Find where the given text appears and provide that cell's center as (X, Y) coordinate. 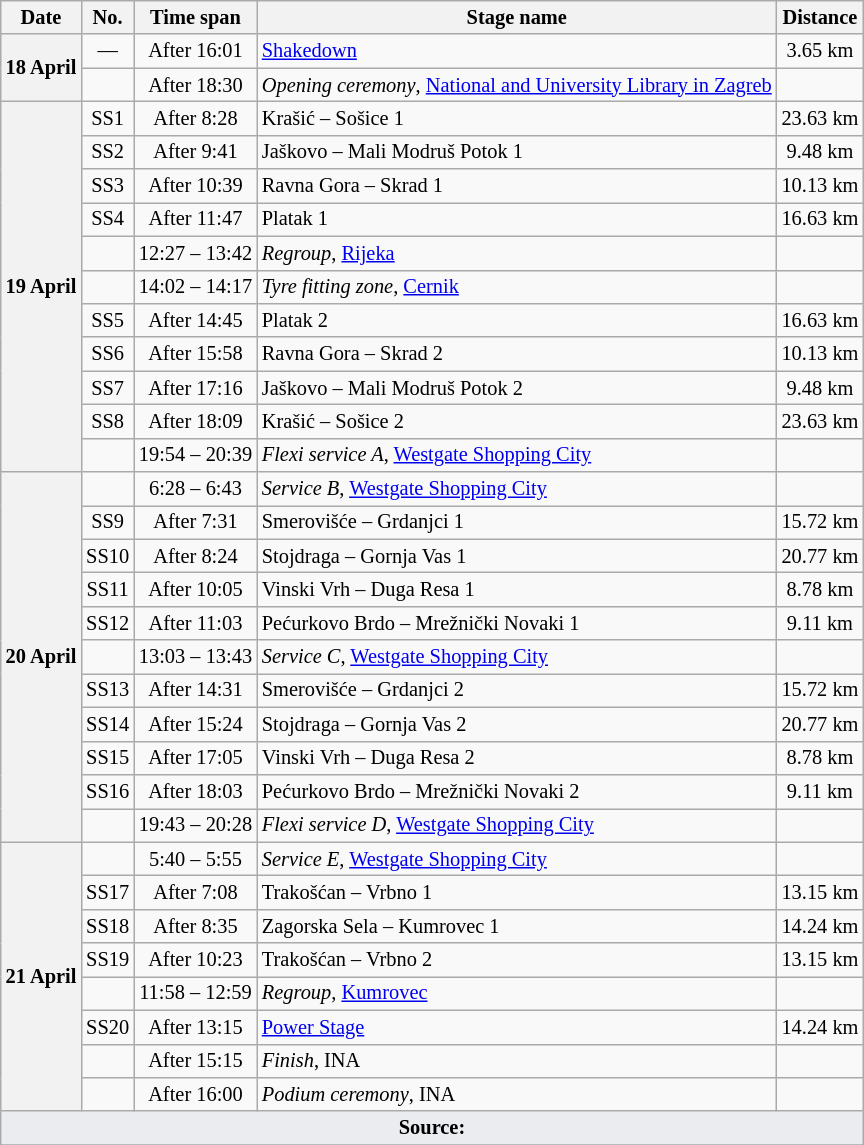
11:58 – 12:59 (196, 993)
Zagorska Sela – Kumrovec 1 (517, 926)
18 April (41, 68)
SS16 (108, 791)
After 7:31 (196, 522)
Tyre fitting zone, Cernik (517, 287)
After 13:15 (196, 1027)
After 9:41 (196, 152)
Vinski Vrh – Duga Resa 2 (517, 758)
19:43 – 20:28 (196, 825)
SS10 (108, 556)
Power Stage (517, 1027)
After 18:09 (196, 421)
Trakošćan – Vrbno 2 (517, 960)
SS11 (108, 589)
SS13 (108, 690)
— (108, 51)
Source: (432, 1128)
Krašić – Sošice 1 (517, 118)
SS18 (108, 926)
SS1 (108, 118)
Regroup, Kumrovec (517, 993)
Date (41, 17)
Time span (196, 17)
SS5 (108, 320)
After 10:23 (196, 960)
After 16:00 (196, 1094)
After 14:31 (196, 690)
After 15:15 (196, 1061)
SS17 (108, 892)
SS4 (108, 219)
After 16:01 (196, 51)
Platak 2 (517, 320)
21 April (41, 976)
After 18:30 (196, 85)
After 8:28 (196, 118)
Vinski Vrh – Duga Resa 1 (517, 589)
20 April (41, 657)
SS14 (108, 724)
After 18:03 (196, 791)
14:02 – 14:17 (196, 287)
After 10:39 (196, 186)
SS9 (108, 522)
Opening ceremony, National and University Library in Zagreb (517, 85)
Finish, INA (517, 1061)
After 17:05 (196, 758)
SS15 (108, 758)
After 11:03 (196, 623)
5:40 – 5:55 (196, 859)
SS6 (108, 354)
Shakedown (517, 51)
Pećurkovo Brdo – Mrežnički Novaki 2 (517, 791)
Ravna Gora – Skrad 1 (517, 186)
3.65 km (820, 51)
12:27 – 13:42 (196, 253)
13:03 – 13:43 (196, 657)
After 8:24 (196, 556)
Jaškovo – Mali Modruš Potok 1 (517, 152)
After 10:05 (196, 589)
Flexi service D, Westgate Shopping City (517, 825)
SS19 (108, 960)
Service B, Westgate Shopping City (517, 489)
Jaškovo – Mali Modruš Potok 2 (517, 388)
Distance (820, 17)
Flexi service A, Westgate Shopping City (517, 455)
SS8 (108, 421)
After 11:47 (196, 219)
SS12 (108, 623)
SS20 (108, 1027)
Trakošćan – Vrbno 1 (517, 892)
Service C, Westgate Shopping City (517, 657)
After 15:58 (196, 354)
SS3 (108, 186)
Smerovišće – Grdanjci 2 (517, 690)
Krašić – Sošice 2 (517, 421)
After 7:08 (196, 892)
Smerovišće – Grdanjci 1 (517, 522)
No. (108, 17)
SS2 (108, 152)
Stage name (517, 17)
Platak 1 (517, 219)
Pećurkovo Brdo – Mrežnički Novaki 1 (517, 623)
After 8:35 (196, 926)
After 17:16 (196, 388)
After 15:24 (196, 724)
Stojdraga – Gornja Vas 1 (517, 556)
SS7 (108, 388)
19:54 – 20:39 (196, 455)
19 April (41, 286)
After 14:45 (196, 320)
Regroup, Rijeka (517, 253)
6:28 – 6:43 (196, 489)
Service E, Westgate Shopping City (517, 859)
Podium ceremony, INA (517, 1094)
Ravna Gora – Skrad 2 (517, 354)
Stojdraga – Gornja Vas 2 (517, 724)
